Identify which cell holds the provided text, then report its (X, Y) central coordinate. 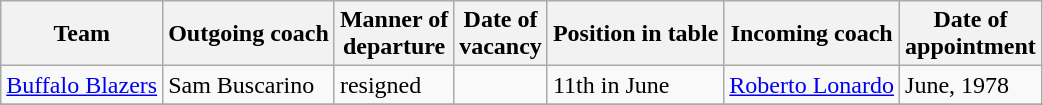
Buffalo Blazers (82, 85)
Sam Buscarino (249, 85)
11th in June (635, 85)
Date of appointment (971, 34)
Position in table (635, 34)
Manner of departure (394, 34)
Incoming coach (812, 34)
Date of vacancy (501, 34)
Roberto Lonardo (812, 85)
Team (82, 34)
June, 1978 (971, 85)
resigned (394, 85)
Outgoing coach (249, 34)
